Detect which cell encompasses the target text, then output its (X, Y) center coordinate. 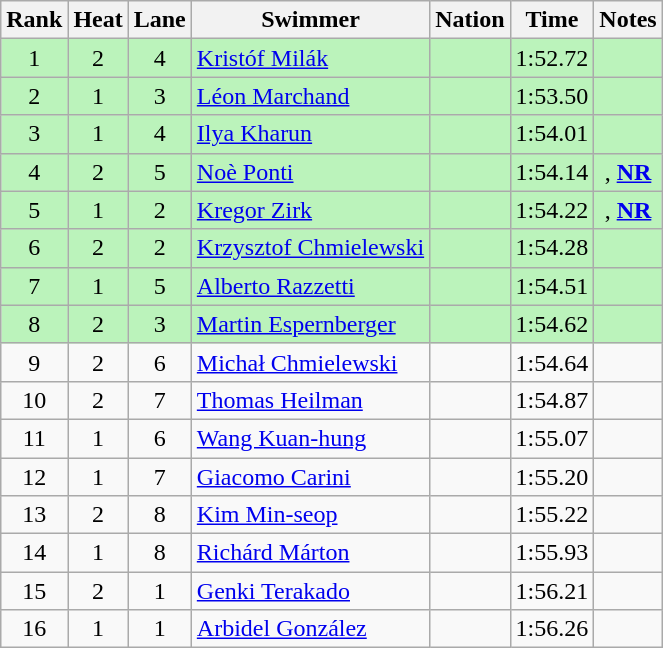
Ilya Kharun (310, 134)
Rank (34, 20)
1:54.28 (552, 248)
11 (34, 438)
1:54.01 (552, 134)
1:54.22 (552, 210)
15 (34, 591)
Alberto Razzetti (310, 286)
1:55.20 (552, 477)
9 (34, 362)
Notes (628, 20)
1:54.62 (552, 324)
16 (34, 629)
Léon Marchand (310, 96)
Noè Ponti (310, 172)
Michał Chmielewski (310, 362)
1:54.14 (552, 172)
Giacomo Carini (310, 477)
14 (34, 553)
1:54.64 (552, 362)
Krzysztof Chmielewski (310, 248)
Thomas Heilman (310, 400)
1:55.07 (552, 438)
Nation (470, 20)
Genki Terakado (310, 591)
1:55.22 (552, 515)
10 (34, 400)
1:54.87 (552, 400)
1:54.51 (552, 286)
Martin Espernberger (310, 324)
13 (34, 515)
1:56.26 (552, 629)
1:53.50 (552, 96)
Arbidel González (310, 629)
Richárd Márton (310, 553)
1:55.93 (552, 553)
Kristóf Milák (310, 58)
1:56.21 (552, 591)
Lane (160, 20)
Kim Min-seop (310, 515)
Wang Kuan-hung (310, 438)
Heat (98, 20)
12 (34, 477)
Time (552, 20)
Swimmer (310, 20)
1:52.72 (552, 58)
Kregor Zirk (310, 210)
